Determine the (x, y) coordinate at the center of the cell enclosing the given text.  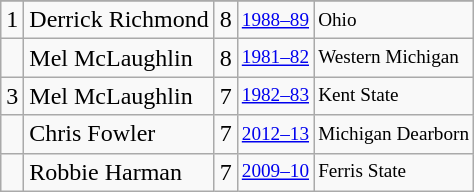
2009–10 (275, 172)
1988–89 (275, 20)
1982–83 (275, 96)
Derrick Richmond (119, 20)
1981–82 (275, 58)
Ohio (394, 20)
Kent State (394, 96)
Michigan Dearborn (394, 134)
Chris Fowler (119, 134)
2012–13 (275, 134)
3 (12, 96)
Western Michigan (394, 58)
1 (12, 20)
Robbie Harman (119, 172)
Ferris State (394, 172)
